From the cell containing the given text, extract its center point as [x, y] coordinate. 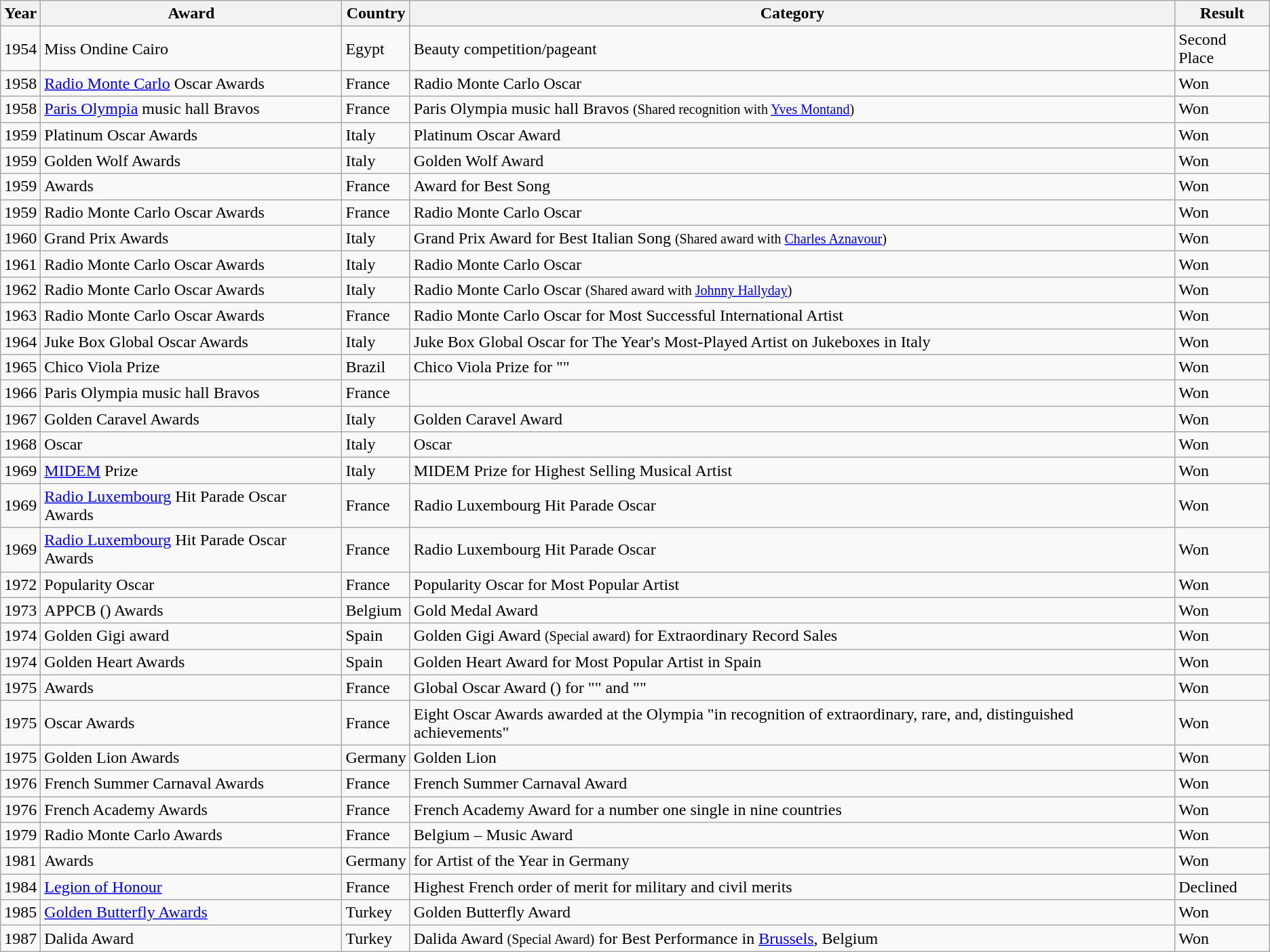
Miss Ondine Cairo [191, 49]
for Artist of the Year in Germany [792, 861]
1965 [20, 368]
Second Place [1223, 49]
1973 [20, 610]
Egypt [376, 49]
Award [191, 14]
1967 [20, 419]
Popularity Oscar [191, 584]
Gold Medal Award [792, 610]
Result [1223, 14]
Paris Olympia music hall Bravos (Shared recognition with Yves Montand) [792, 109]
Eight Oscar Awards awarded at the Olympia "in recognition of extraordinary, rare, and, distinguished achievements" [792, 723]
Golden Lion [792, 757]
Platinum Oscar Awards [191, 135]
Golden Heart Award for Most Popular Artist in Spain [792, 662]
Golden Butterfly Award [792, 913]
Platinum Oscar Award [792, 135]
Declined [1223, 887]
Dalida Award (Special Award) for Best Performance in Brussels, Belgium [792, 938]
1964 [20, 341]
Beauty competition/pageant [792, 49]
Golden Wolf Award [792, 161]
Radio Monte Carlo Awards [191, 835]
French Academy Award for a number one single in nine countries [792, 809]
1984 [20, 887]
APPCB () Awards [191, 610]
Grand Prix Award for Best Italian Song (Shared award with Charles Aznavour) [792, 238]
Legion of Honour [191, 887]
Grand Prix Awards [191, 238]
MIDEM Prize [191, 471]
1966 [20, 393]
Golden Lion Awards [191, 757]
Chico Viola Prize for "" [792, 368]
1985 [20, 913]
1981 [20, 861]
Highest French order of merit for military and civil merits [792, 887]
Radio Monte Carlo Oscar for Most Successful International Artist [792, 315]
1960 [20, 238]
Belgium [376, 610]
Award for Best Song [792, 186]
1954 [20, 49]
Brazil [376, 368]
French Academy Awards [191, 809]
1968 [20, 445]
1961 [20, 264]
1979 [20, 835]
Golden Gigi award [191, 636]
French Summer Carnaval Award [792, 783]
1963 [20, 315]
Golden Heart Awards [191, 662]
Radio Monte Carlo Oscar (Shared award with Johnny Hallyday) [792, 290]
Dalida Award [191, 938]
Golden Wolf Awards [191, 161]
Golden Caravel Awards [191, 419]
Chico Viola Prize [191, 368]
Year [20, 14]
Oscar Awards [191, 723]
1962 [20, 290]
1972 [20, 584]
Golden Butterfly Awards [191, 913]
Golden Caravel Award [792, 419]
Country [376, 14]
Golden Gigi Award (Special award) for Extraordinary Record Sales [792, 636]
Popularity Oscar for Most Popular Artist [792, 584]
Juke Box Global Oscar Awards [191, 341]
Global Oscar Award () for "" and "" [792, 688]
1987 [20, 938]
Juke Box Global Oscar for The Year's Most-Played Artist on Jukeboxes in Italy [792, 341]
French Summer Carnaval Awards [191, 783]
MIDEM Prize for Highest Selling Musical Artist [792, 471]
Category [792, 14]
Belgium – Music Award [792, 835]
